Detect which cell encompasses the target text, then output its [X, Y] center coordinate. 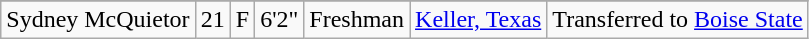
6'2" [280, 20]
Sydney McQuietor [98, 20]
Keller, Texas [478, 20]
F [242, 20]
Transferred to Boise State [678, 20]
21 [212, 20]
Freshman [357, 20]
